Return the [X, Y] coordinate for the center point of the cell that contains the specified text.  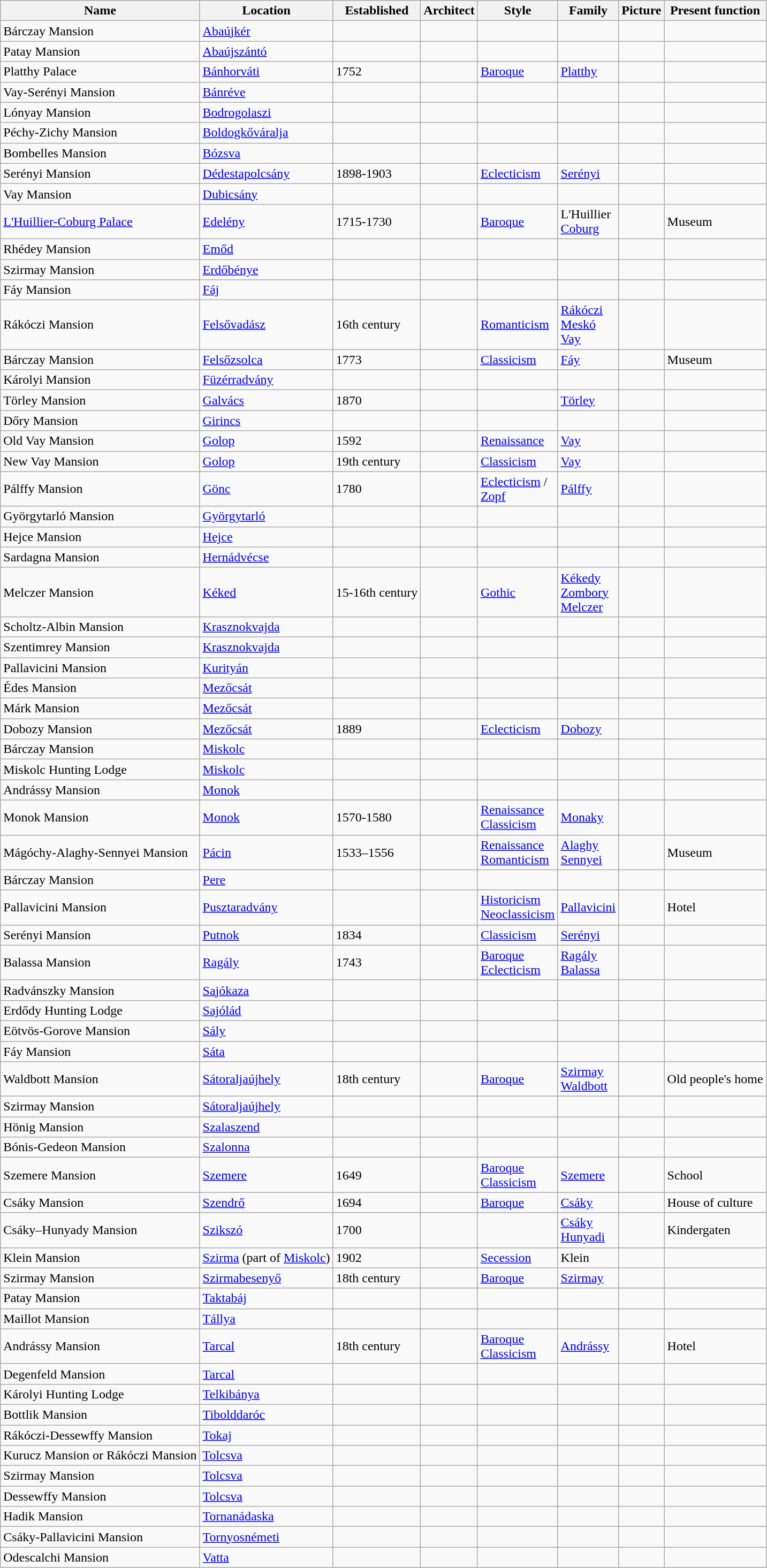
Kindergaten [715, 1230]
Ragály [267, 962]
Present function [715, 11]
Andrássy [588, 1346]
Taktabáj [267, 1298]
Platthy Palace [100, 72]
Csáky–Hunyady Mansion [100, 1230]
Renaissance Classicism [518, 818]
Maillot Mansion [100, 1319]
Scholtz-Albin Mansion [100, 627]
Hejce Mansion [100, 537]
Pálffy [588, 489]
Girincs [267, 421]
School [715, 1175]
Romanticism [518, 325]
Monaky [588, 818]
Sajólád [267, 1010]
Fáj [267, 290]
Eötvös-Gorove Mansion [100, 1031]
Erdőbénye [267, 269]
Bónis-Gedeon Mansion [100, 1147]
Renaissance [518, 441]
Eclecticism / Zopf [518, 489]
Secession [518, 1258]
1780 [377, 489]
Bánréve [267, 92]
Szemere Mansion [100, 1175]
Location [267, 11]
New Vay Mansion [100, 461]
Miskolc Hunting Lodge [100, 770]
Szirmay Waldbott [588, 1079]
Hernádvécse [267, 557]
Dobozy [588, 729]
Sajókaza [267, 990]
Name [100, 11]
Tokaj [267, 1435]
19th century [377, 461]
Alaghy Sennyei [588, 852]
Tornyosnémeti [267, 1537]
Vatta [267, 1557]
Hönig Mansion [100, 1127]
Györgytarló Mansion [100, 516]
Balassa Mansion [100, 962]
Bombelles Mansion [100, 153]
Pere [267, 880]
Bózsva [267, 153]
1592 [377, 441]
Szendrő [267, 1202]
Emőd [267, 249]
Tornanádaska [267, 1517]
Károlyi Hunting Lodge [100, 1394]
Renaissance Romanticism [518, 852]
1898-1903 [377, 173]
Szirmabesenyő [267, 1278]
Tibolddaróc [267, 1414]
Pallavicini [588, 908]
Abaújkér [267, 31]
Ragály Balassa [588, 962]
Historicism Neoclassicism [518, 908]
Tállya [267, 1319]
Márk Mansion [100, 709]
Vay-Serényi Mansion [100, 92]
Pácin [267, 852]
Sály [267, 1031]
Edelény [267, 222]
Picture [641, 11]
Szentimrey Mansion [100, 647]
Rhédey Mansion [100, 249]
Odescalchi Mansion [100, 1557]
Pusztaradvány [267, 908]
Rákóczi-Dessewffy Mansion [100, 1435]
Degenfeld Mansion [100, 1374]
Vay Mansion [100, 194]
Klein [588, 1258]
Sardagna Mansion [100, 557]
Szirma (part of Miskolc) [267, 1258]
Kéked [267, 592]
Boldogkőváralja [267, 133]
1715-1730 [377, 222]
Family [588, 11]
15-16th century [377, 592]
Klein Mansion [100, 1258]
1649 [377, 1175]
Dessewffy Mansion [100, 1496]
Telkibánya [267, 1394]
Established [377, 11]
Mágóchy-Alaghy-Sennyei Mansion [100, 852]
Melczer Mansion [100, 592]
Kékedy Zombory Melczer [588, 592]
Szalonna [267, 1147]
Lónyay Mansion [100, 112]
Kurucz Mansion or Rákóczi Mansion [100, 1456]
Felsővadász [267, 325]
Kurityán [267, 667]
Waldbott Mansion [100, 1079]
1694 [377, 1202]
1889 [377, 729]
Szalaszend [267, 1127]
Hejce [267, 537]
Sáta [267, 1052]
Galvács [267, 400]
L'Huillier Coburg [588, 222]
1902 [377, 1258]
Dobozy Mansion [100, 729]
Bodrogolaszi [267, 112]
Györgytarló [267, 516]
1870 [377, 400]
Erdődy Hunting Lodge [100, 1010]
Füzérradvány [267, 380]
Törley Mansion [100, 400]
Old people's home [715, 1079]
Abaújszántó [267, 51]
Hadik Mansion [100, 1517]
Monok Mansion [100, 818]
Csáky Hunyadi [588, 1230]
Bánhorváti [267, 72]
Putnok [267, 935]
Pálffy Mansion [100, 489]
Baroque Eclecticism [518, 962]
1834 [377, 935]
Fáy [588, 360]
Péchy-Zichy Mansion [100, 133]
Szikszó [267, 1230]
Dőry Mansion [100, 421]
Szirmay [588, 1278]
1700 [377, 1230]
16th century [377, 325]
Csáky [588, 1202]
Radvánszky Mansion [100, 990]
1533–1556 [377, 852]
Gothic [518, 592]
Rákóczi Mansion [100, 325]
Csáky-Pallavicini Mansion [100, 1537]
1773 [377, 360]
Old Vay Mansion [100, 441]
Rákóczi Meskó Vay [588, 325]
Platthy [588, 72]
1752 [377, 72]
Style [518, 11]
L'Huillier-Coburg Palace [100, 222]
Bottlik Mansion [100, 1414]
Törley [588, 400]
Dubicsány [267, 194]
Felsőzsolca [267, 360]
1570-1580 [377, 818]
House of culture [715, 1202]
Édes Mansion [100, 688]
1743 [377, 962]
Dédestapolcsány [267, 173]
Csáky Mansion [100, 1202]
Károlyi Mansion [100, 380]
Gönc [267, 489]
Architect [450, 11]
